Return (x, y) of the center of cell containing provided text 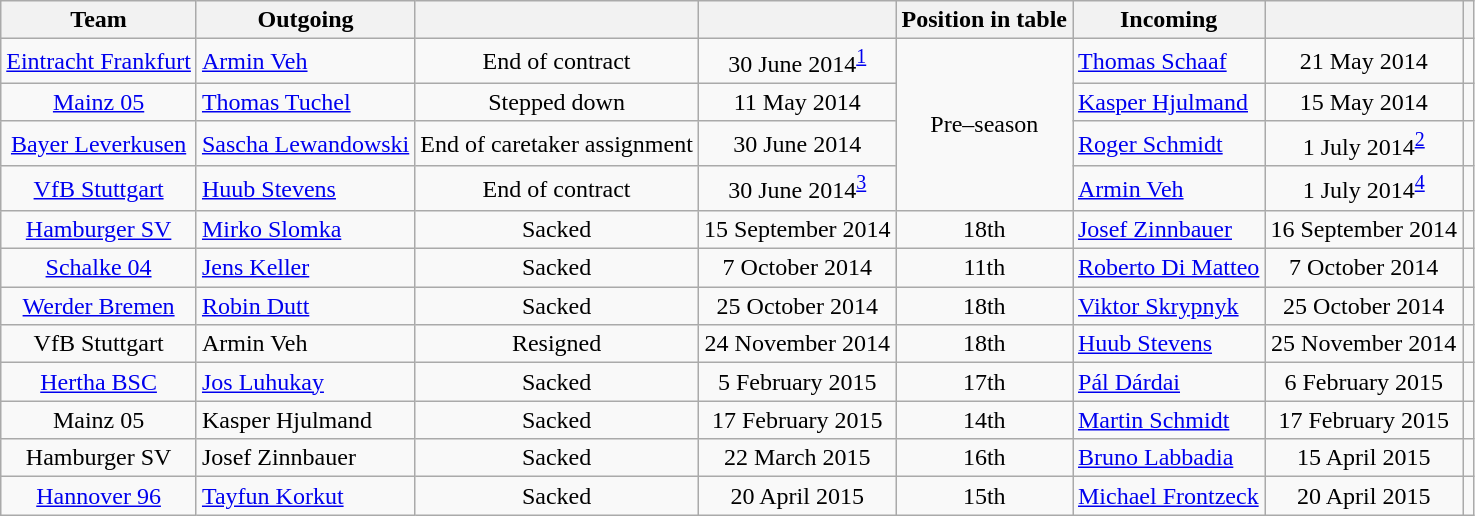
14th (984, 420)
Sascha Lewandowski (305, 144)
Michael Frontzeck (1168, 496)
24 November 2014 (797, 344)
Position in table (984, 20)
Resigned (557, 344)
11 May 2014 (797, 102)
Team (99, 20)
Roger Schmidt (1168, 144)
30 June 20143 (797, 188)
Jens Keller (305, 268)
Werder Bremen (99, 306)
15 September 2014 (797, 230)
15 April 2015 (1364, 458)
11th (984, 268)
1 July 20144 (1364, 188)
5 February 2015 (797, 382)
16 September 2014 (1364, 230)
30 June 20141 (797, 62)
Thomas Schaaf (1168, 62)
30 June 2014 (797, 144)
Robin Dutt (305, 306)
16th (984, 458)
15 May 2014 (1364, 102)
25 November 2014 (1364, 344)
Schalke 04 (99, 268)
Roberto Di Matteo (1168, 268)
Incoming (1168, 20)
Eintracht Frankfurt (99, 62)
17th (984, 382)
Viktor Skrypnyk (1168, 306)
Hertha BSC (99, 382)
Tayfun Korkut (305, 496)
22 March 2015 (797, 458)
Bayer Leverkusen (99, 144)
15th (984, 496)
Mirko Slomka (305, 230)
1 July 20142 (1364, 144)
Pre–season (984, 125)
21 May 2014 (1364, 62)
Hannover 96 (99, 496)
Bruno Labbadia (1168, 458)
Thomas Tuchel (305, 102)
Jos Luhukay (305, 382)
Martin Schmidt (1168, 420)
Stepped down (557, 102)
Outgoing (305, 20)
Pál Dárdai (1168, 382)
End of caretaker assignment (557, 144)
6 February 2015 (1364, 382)
